Return the (x, y) coordinate for the center point of the cell that contains the specified text.  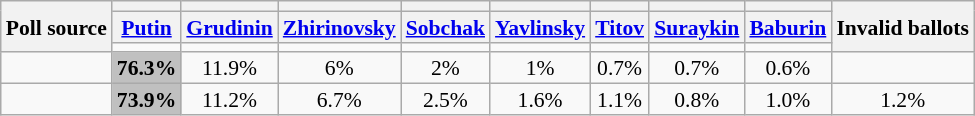
73.9% (146, 100)
Suraykin (696, 26)
Zhirinovsky (340, 26)
Invalid ballots (902, 26)
11.2% (230, 100)
1.0% (788, 100)
Poll source (56, 26)
Yavlinsky (540, 26)
Baburin (788, 26)
1.2% (902, 100)
6.7% (340, 100)
Titov (620, 26)
0.6% (788, 68)
76.3% (146, 68)
6% (340, 68)
11.9% (230, 68)
2% (446, 68)
1.6% (540, 100)
Grudinin (230, 26)
1% (540, 68)
1.1% (620, 100)
Sobchak (446, 26)
2.5% (446, 100)
Putin (146, 26)
0.8% (696, 100)
